Return (x, y) of the center of cell containing provided text 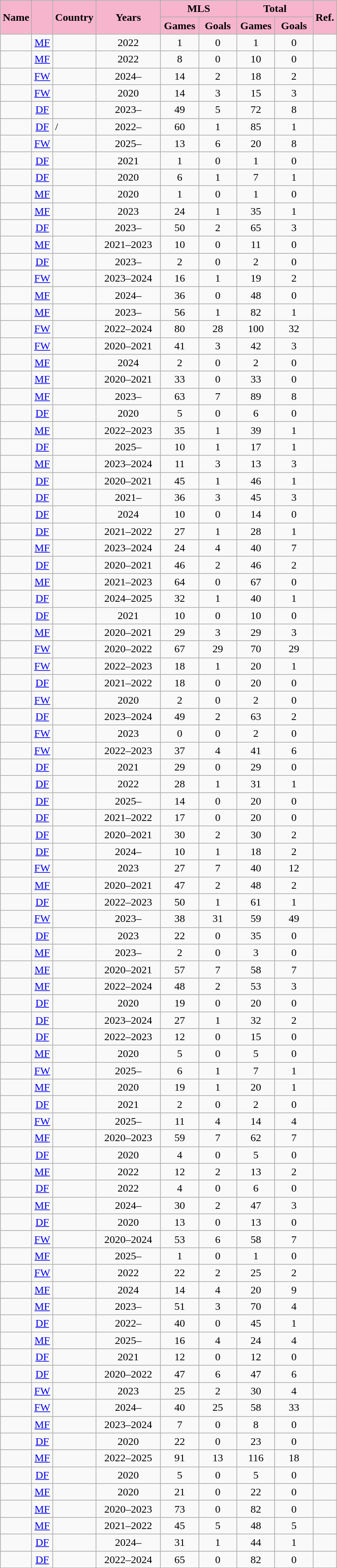
21 (180, 1492)
64 (180, 582)
116 (256, 1458)
39 (256, 430)
Total (275, 9)
Name (16, 17)
2021– (128, 498)
80 (180, 329)
Ref. (325, 17)
62 (256, 1138)
85 (256, 127)
2020–2024 (128, 1239)
91 (180, 1458)
Country (74, 17)
2022–2025 (128, 1458)
61 (256, 902)
51 (180, 1307)
38 (180, 919)
60 (180, 127)
89 (256, 396)
100 (256, 329)
42 (256, 346)
56 (180, 312)
57 (180, 969)
9 (294, 1290)
73 (180, 1509)
Years (128, 17)
MLS (199, 9)
37 (180, 751)
/ (74, 127)
44 (256, 1542)
23 (256, 1441)
72 (256, 110)
2024–2025 (128, 599)
